Locate the cell with the specified text and output its (x, y) center coordinate. 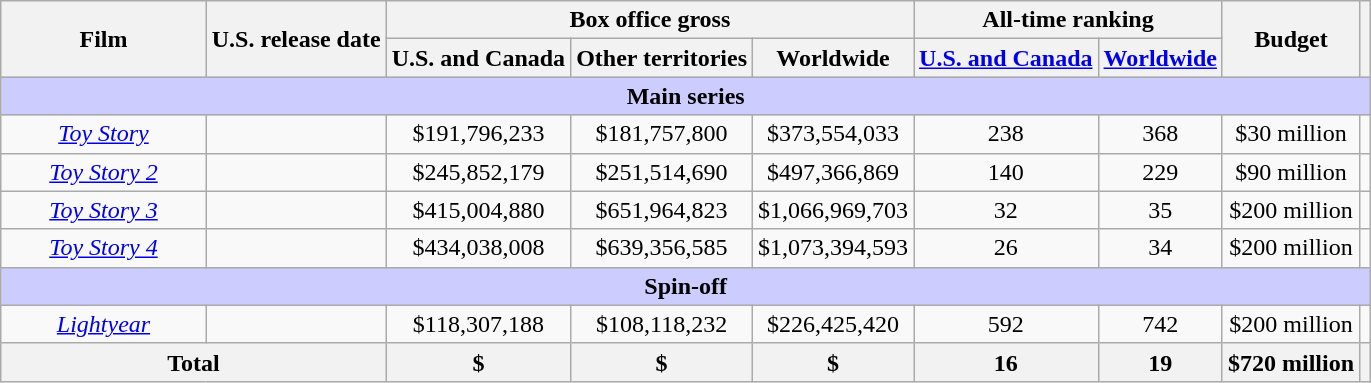
$651,964,823 (662, 210)
Toy Story 2 (104, 172)
$415,004,880 (478, 210)
$373,554,033 (834, 134)
742 (1160, 324)
$226,425,420 (834, 324)
$90 million (1290, 172)
U.S. release date (296, 39)
16 (1006, 362)
238 (1006, 134)
140 (1006, 172)
$497,366,869 (834, 172)
$191,796,233 (478, 134)
Spin-off (686, 286)
Film (104, 39)
$30 million (1290, 134)
$434,038,008 (478, 248)
Total (194, 362)
$1,073,394,593 (834, 248)
Lightyear (104, 324)
Other territories (662, 58)
229 (1160, 172)
Main series (686, 96)
$245,852,179 (478, 172)
$639,356,585 (662, 248)
$118,307,188 (478, 324)
Toy Story (104, 134)
All-time ranking (1068, 20)
$720 million (1290, 362)
Budget (1290, 39)
Toy Story 4 (104, 248)
$181,757,800 (662, 134)
19 (1160, 362)
$108,118,232 (662, 324)
$1,066,969,703 (834, 210)
Toy Story 3 (104, 210)
35 (1160, 210)
34 (1160, 248)
368 (1160, 134)
592 (1006, 324)
$251,514,690 (662, 172)
32 (1006, 210)
Box office gross (650, 20)
26 (1006, 248)
